From the cell containing the given text, extract its center point as (X, Y) coordinate. 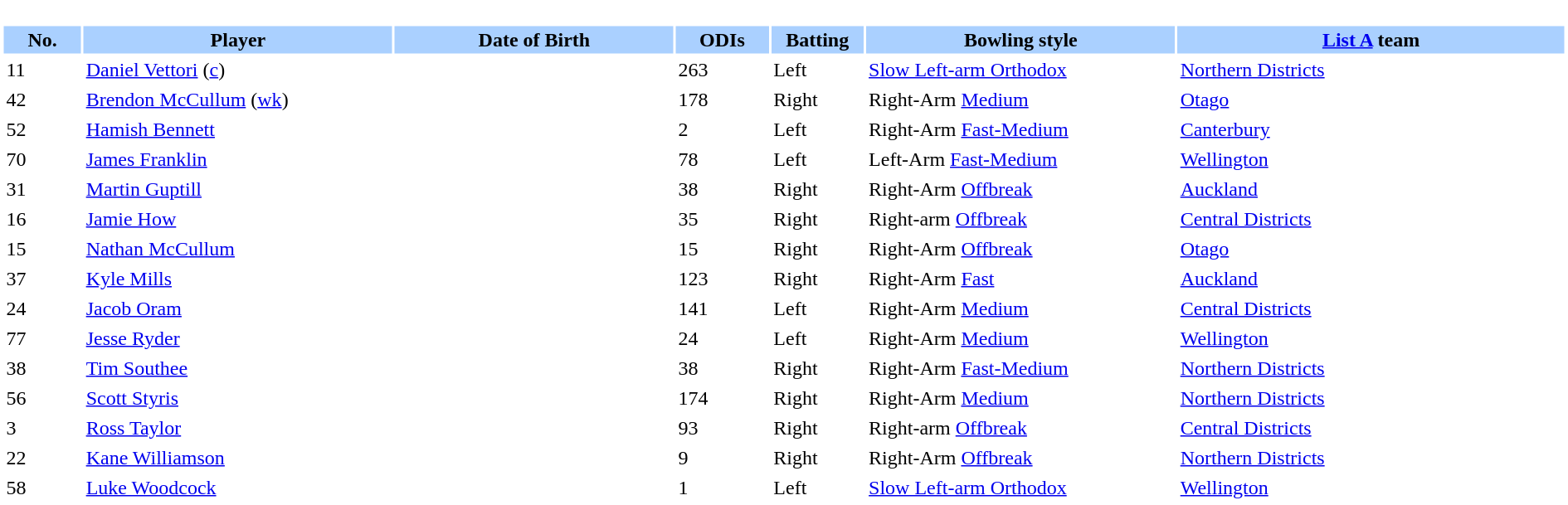
263 (723, 70)
Luke Woodcock (239, 488)
No. (41, 40)
37 (41, 279)
78 (723, 159)
22 (41, 458)
11 (41, 70)
77 (41, 338)
Nathan McCullum (239, 249)
31 (41, 189)
70 (41, 159)
16 (41, 219)
174 (723, 398)
ODIs (723, 40)
Jamie How (239, 219)
123 (723, 279)
Date of Birth (534, 40)
Right-Arm Fast (1020, 279)
2 (723, 129)
56 (41, 398)
Jesse Ryder (239, 338)
Brendon McCullum (wk) (239, 100)
James Franklin (239, 159)
Jacob Oram (239, 308)
Martin Guptill (239, 189)
3 (41, 428)
141 (723, 308)
35 (723, 219)
178 (723, 100)
Kane Williamson (239, 458)
Daniel Vettori (c) (239, 70)
Canterbury (1371, 129)
42 (41, 100)
Kyle Mills (239, 279)
Tim Southee (239, 368)
93 (723, 428)
Bowling style (1020, 40)
Scott Styris (239, 398)
Ross Taylor (239, 428)
9 (723, 458)
58 (41, 488)
1 (723, 488)
Hamish Bennett (239, 129)
Left-Arm Fast-Medium (1020, 159)
Player (239, 40)
List A team (1371, 40)
Batting (817, 40)
52 (41, 129)
